Return the (X, Y) coordinate for the center point of the cell that contains the specified text.  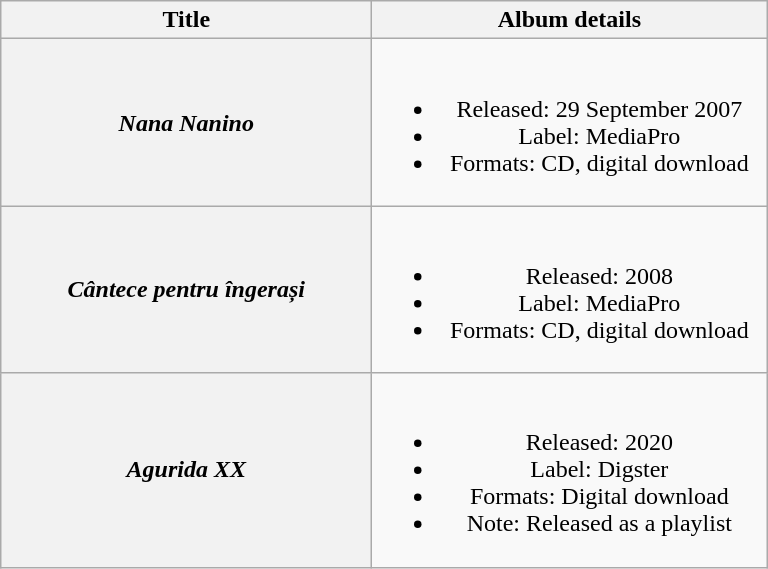
Cântece pentru îngerași (186, 290)
Nana Nanino (186, 122)
Released: 2020Label: DigsterFormats: Digital downloadNote: Released as a playlist (570, 470)
Agurida XX (186, 470)
Released: 2008Label: MediaProFormats: CD, digital download (570, 290)
Album details (570, 20)
Released: 29 September 2007Label: MediaProFormats: CD, digital download (570, 122)
Title (186, 20)
